Detect which cell encompasses the target text, then output its [x, y] center coordinate. 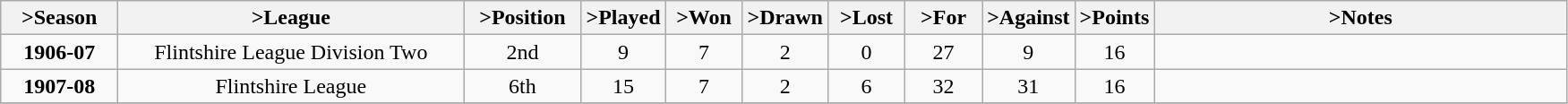
>Points [1114, 18]
1906-07 [59, 52]
Flintshire League [291, 86]
>Lost [866, 18]
>League [291, 18]
32 [944, 86]
1907-08 [59, 86]
Flintshire League Division Two [291, 52]
31 [1028, 86]
15 [623, 86]
2nd [523, 52]
>Season [59, 18]
>Position [523, 18]
>Drawn [784, 18]
>Played [623, 18]
>Against [1028, 18]
>For [944, 18]
6 [866, 86]
6th [523, 86]
0 [866, 52]
27 [944, 52]
>Won [704, 18]
>Notes [1361, 18]
